Scan for the cell matching the given text and deliver its (X, Y) coordinate at center. 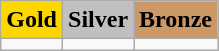
Silver (98, 20)
Gold (32, 20)
Bronze (176, 20)
